Search for the cell housing the specified text and yield its (X, Y) center coordinate. 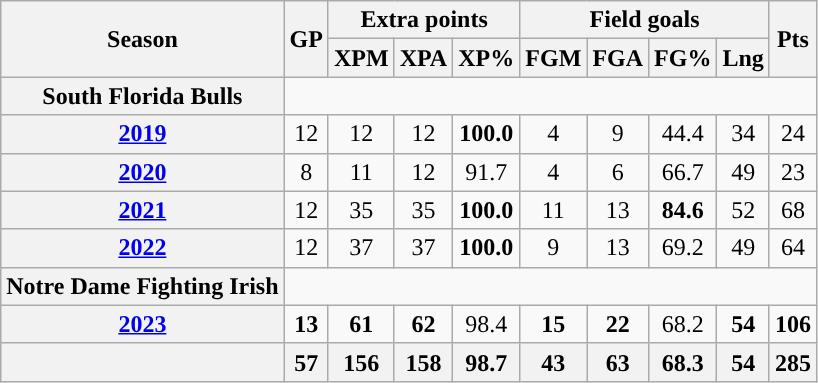
Notre Dame Fighting Irish (142, 286)
XP% (486, 58)
34 (743, 134)
FGA (618, 58)
FGM (554, 58)
285 (792, 362)
156 (361, 362)
158 (424, 362)
61 (361, 324)
44.4 (683, 134)
Field goals (645, 20)
23 (792, 172)
South Florida Bulls (142, 96)
2023 (142, 324)
FG% (683, 58)
68.3 (683, 362)
98.7 (486, 362)
98.4 (486, 324)
XPM (361, 58)
84.6 (683, 210)
GP (306, 39)
Lng (743, 58)
106 (792, 324)
64 (792, 248)
57 (306, 362)
Pts (792, 39)
15 (554, 324)
43 (554, 362)
52 (743, 210)
2020 (142, 172)
2019 (142, 134)
68.2 (683, 324)
XPA (424, 58)
22 (618, 324)
63 (618, 362)
24 (792, 134)
6 (618, 172)
66.7 (683, 172)
62 (424, 324)
2021 (142, 210)
91.7 (486, 172)
Season (142, 39)
2022 (142, 248)
Extra points (424, 20)
68 (792, 210)
69.2 (683, 248)
8 (306, 172)
